Extract the (X, Y) coordinate from the center of the cell holding the provided text.  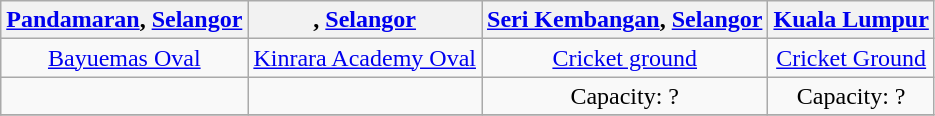
Kinrara Academy Oval (365, 58)
Cricket Ground (851, 58)
Seri Kembangan, Selangor (625, 20)
, Selangor (365, 20)
Cricket ground (625, 58)
Kuala Lumpur (851, 20)
Bayuemas Oval (124, 58)
Pandamaran, Selangor (124, 20)
